From the cell containing the given text, extract its center point as [x, y] coordinate. 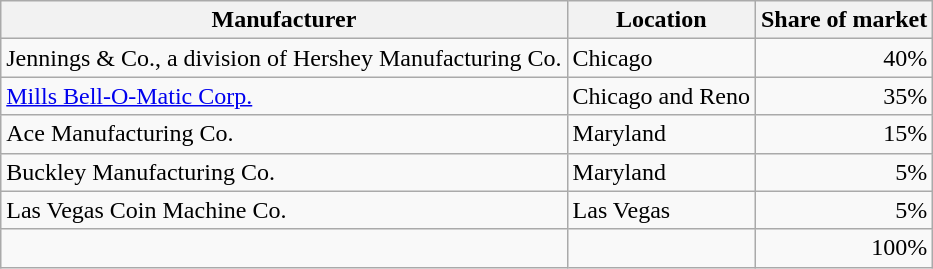
Manufacturer [284, 20]
Las Vegas Coin Machine Co. [284, 210]
Chicago [661, 58]
15% [844, 134]
Chicago and Reno [661, 96]
Ace Manufacturing Co. [284, 134]
40% [844, 58]
Jennings & Co., a division of Hershey Manufacturing Co. [284, 58]
Share of market [844, 20]
Mills Bell-O-Matic Corp. [284, 96]
Location [661, 20]
100% [844, 248]
Las Vegas [661, 210]
Buckley Manufacturing Co. [284, 172]
35% [844, 96]
